Determine the (x, y) coordinate at the center of the cell enclosing the given text.  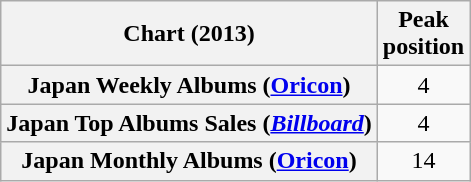
Peakposition (423, 34)
Japan Monthly Albums (Oricon) (190, 161)
Japan Weekly Albums (Oricon) (190, 85)
Chart (2013) (190, 34)
14 (423, 161)
Japan Top Albums Sales (Billboard) (190, 123)
